For the text-containing cell, return its midpoint in [x, y] coordinate format. 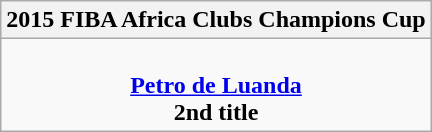
Petro de Luanda2nd title [216, 85]
2015 FIBA Africa Clubs Champions Cup [216, 20]
